Pinpoint the cell where the given text exists, returning its [x, y] midpoint coordinate. 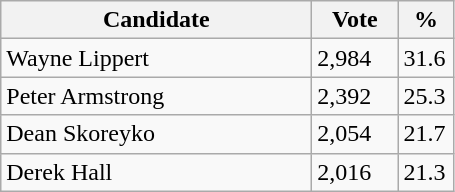
2,016 [355, 172]
% [426, 20]
Wayne Lippert [156, 58]
Derek Hall [156, 172]
Dean Skoreyko [156, 134]
Candidate [156, 20]
31.6 [426, 58]
2,984 [355, 58]
21.7 [426, 134]
Peter Armstrong [156, 96]
2,392 [355, 96]
25.3 [426, 96]
Vote [355, 20]
21.3 [426, 172]
2,054 [355, 134]
